Provide the [X, Y] coordinate of the cell's center where the given text is located.  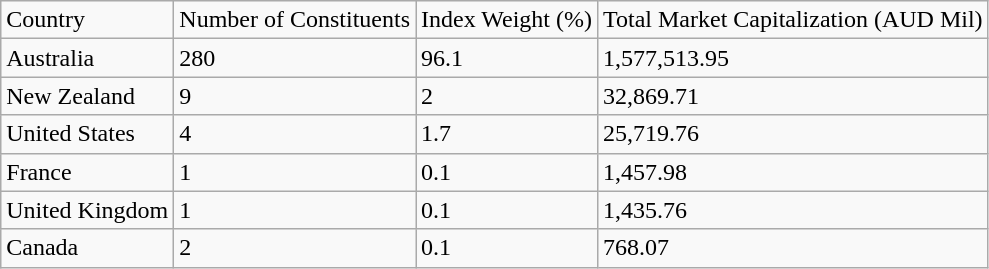
96.1 [507, 58]
1,435.76 [792, 210]
Total Market Capitalization (AUD Mil) [792, 20]
France [88, 172]
32,869.71 [792, 96]
New Zealand [88, 96]
1,577,513.95 [792, 58]
United Kingdom [88, 210]
1.7 [507, 134]
Number of Constituents [295, 20]
25,719.76 [792, 134]
280 [295, 58]
Canada [88, 248]
4 [295, 134]
United States [88, 134]
768.07 [792, 248]
Index Weight (%) [507, 20]
Country [88, 20]
Australia [88, 58]
9 [295, 96]
1,457.98 [792, 172]
